Output the [X, Y] coordinate of the center of the cell containing the given text.  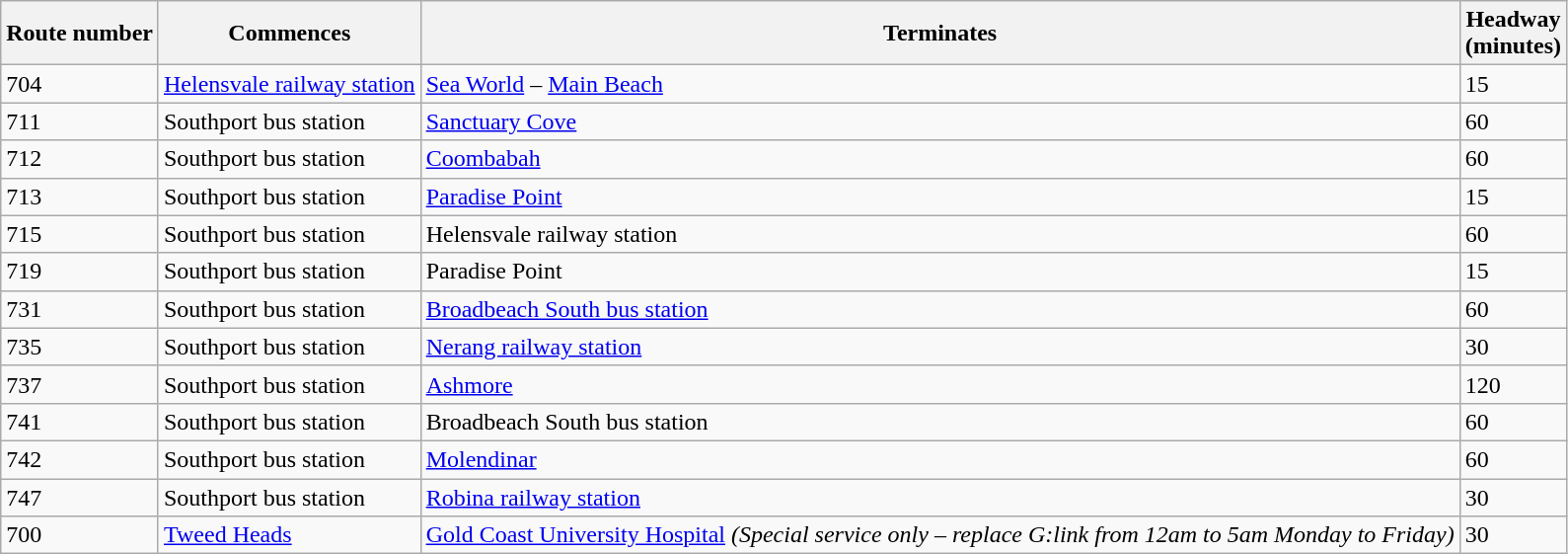
742 [80, 459]
Tweed Heads [289, 535]
711 [80, 121]
719 [80, 272]
737 [80, 384]
Molendinar [939, 459]
715 [80, 234]
Headway(minutes) [1513, 34]
700 [80, 535]
Terminates [939, 34]
Nerang railway station [939, 347]
Commences [289, 34]
741 [80, 422]
731 [80, 309]
120 [1513, 384]
Route number [80, 34]
712 [80, 159]
735 [80, 347]
Gold Coast University Hospital (Special service only – replace G:link from 12am to 5am Monday to Friday) [939, 535]
704 [80, 84]
Sea World – Main Beach [939, 84]
Sanctuary Cove [939, 121]
713 [80, 197]
747 [80, 497]
Coombabah [939, 159]
Robina railway station [939, 497]
Ashmore [939, 384]
